Extract the [x, y] coordinate from the center of the cell holding the provided text.  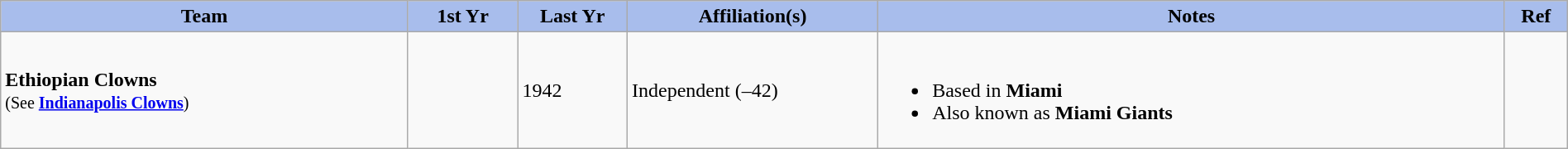
Based in MiamiAlso known as Miami Giants [1192, 90]
Notes [1192, 17]
Team [205, 17]
1942 [572, 90]
Ethiopian Clowns(See Indianapolis Clowns) [205, 90]
1st Yr [463, 17]
Last Yr [572, 17]
Ref [1536, 17]
Independent (–42) [753, 90]
Affiliation(s) [753, 17]
